Find where the given text appears and provide that cell's center as (X, Y) coordinate. 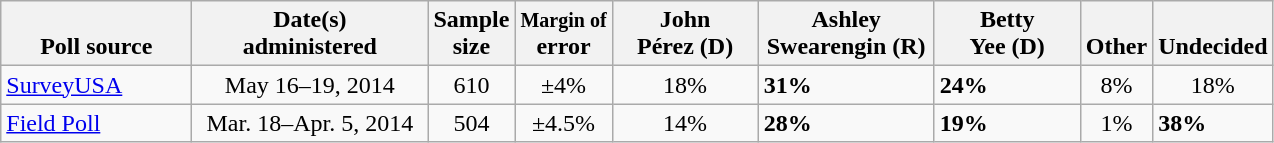
Undecided (1213, 34)
14% (685, 123)
8% (1116, 85)
610 (472, 85)
BettyYee (D) (1007, 34)
19% (1007, 123)
Other (1116, 34)
Samplesize (472, 34)
1% (1116, 123)
±4.5% (564, 123)
JohnPérez (D) (685, 34)
Date(s)administered (310, 34)
±4% (564, 85)
31% (846, 85)
May 16–19, 2014 (310, 85)
Mar. 18–Apr. 5, 2014 (310, 123)
Poll source (96, 34)
SurveyUSA (96, 85)
24% (1007, 85)
504 (472, 123)
Margin oferror (564, 34)
AshleySwearengin (R) (846, 34)
Field Poll (96, 123)
28% (846, 123)
38% (1213, 123)
